Determine the [x, y] coordinate at the center of the cell enclosing the given text.  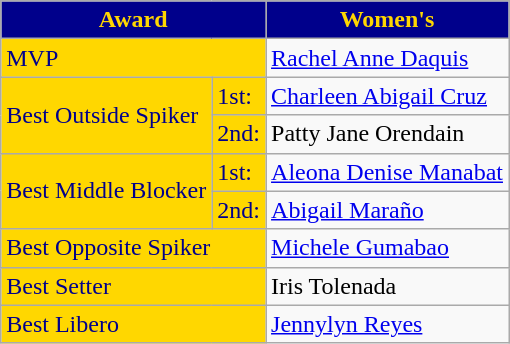
Patty Jane Orendain [388, 134]
Michele Gumabao [388, 248]
Iris Tolenada [388, 286]
Best Outside Spiker [106, 115]
Aleona Denise Manabat [388, 172]
Women's [388, 20]
Best Middle Blocker [106, 191]
Abigail Maraño [388, 210]
Jennylyn Reyes [388, 324]
MVP [134, 58]
Best Libero [134, 324]
Charleen Abigail Cruz [388, 96]
Award [134, 20]
Rachel Anne Daquis [388, 58]
Best Setter [134, 286]
Best Opposite Spiker [134, 248]
